Output the [x, y] coordinate of the center of the cell containing the given text.  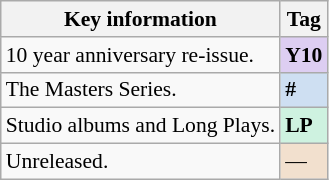
Studio albums and Long Plays. [140, 126]
— [304, 162]
Unreleased. [140, 162]
The Masters Series. [140, 90]
Tag [304, 19]
10 year anniversary re-issue. [140, 55]
Y10 [304, 55]
# [304, 90]
LP [304, 126]
Key information [140, 19]
